Output the (x, y) coordinate of the center of the cell containing the given text.  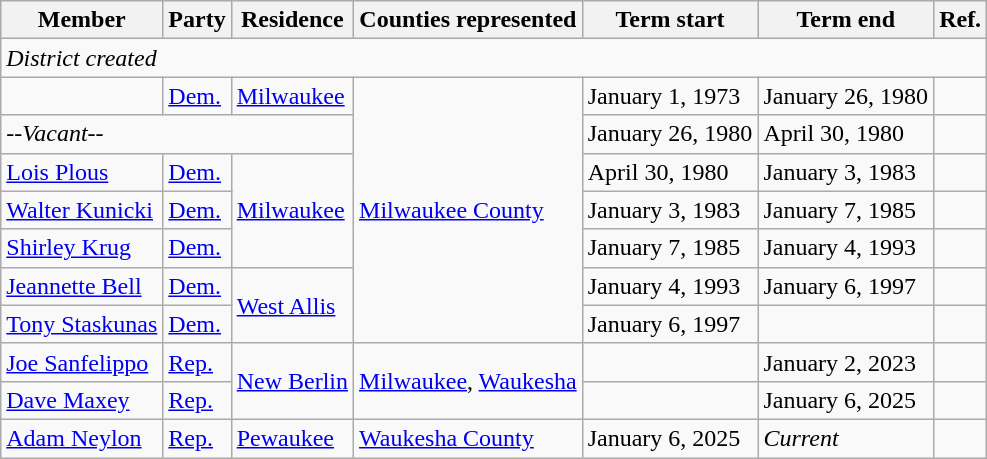
Joe Sanfelippo (82, 362)
Term start (670, 20)
Jeannette Bell (82, 286)
January 1, 1973 (670, 96)
New Berlin (292, 381)
Term end (846, 20)
January 2, 2023 (846, 362)
Current (846, 438)
Walter Kunicki (82, 210)
Pewaukee (292, 438)
Party (197, 20)
Dave Maxey (82, 400)
Adam Neylon (82, 438)
District created (494, 58)
Milwaukee, Waukesha (468, 381)
Milwaukee County (468, 210)
Shirley Krug (82, 248)
--Vacant-- (178, 134)
West Allis (292, 305)
Counties represented (468, 20)
Tony Staskunas (82, 324)
Residence (292, 20)
Waukesha County (468, 438)
Member (82, 20)
Ref. (960, 20)
Lois Plous (82, 172)
